Return (x, y) of the center of cell containing provided text 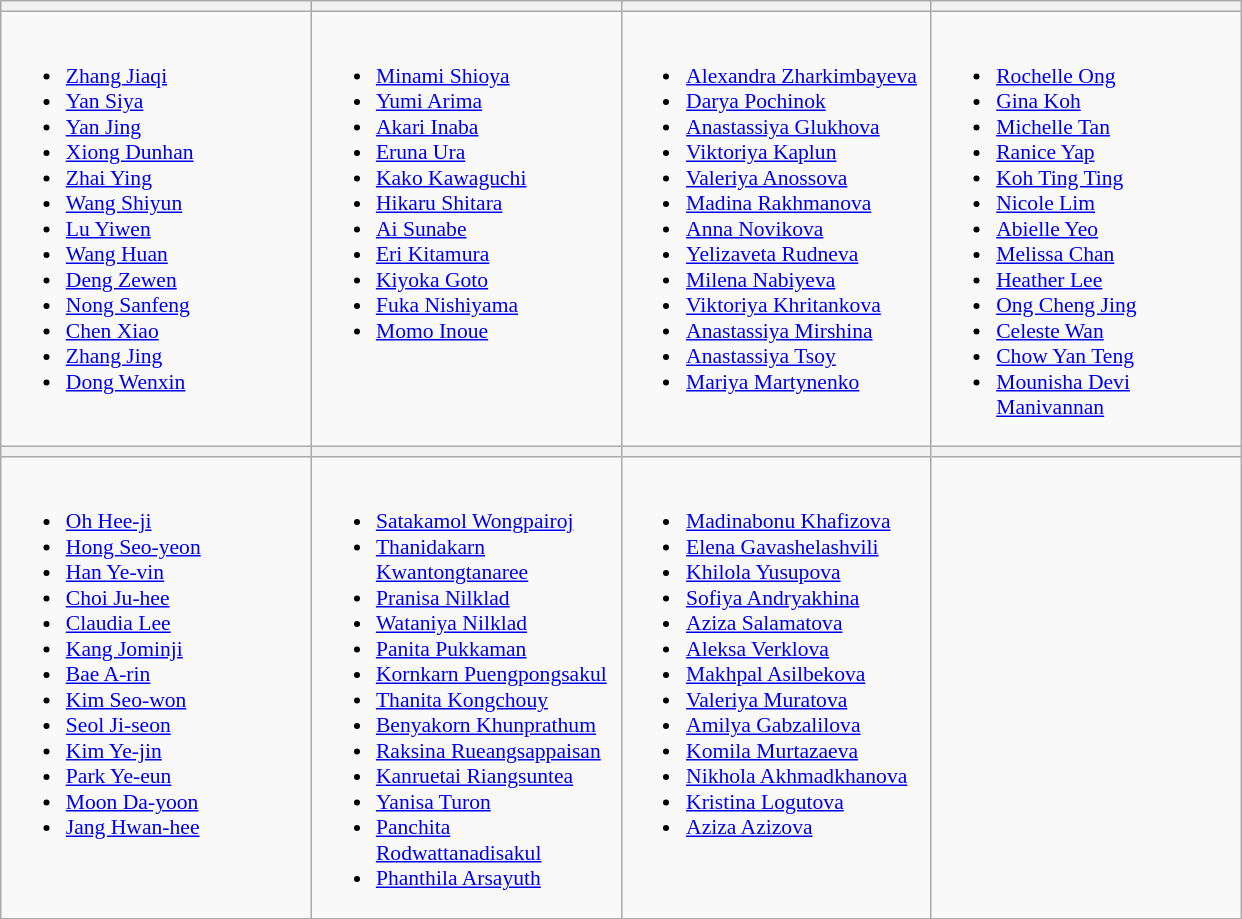
Oh Hee-jiHong Seo-yeonHan Ye-vinChoi Ju-heeClaudia LeeKang JominjiBae A-rinKim Seo-wonSeol Ji-seonKim Ye-jinPark Ye-eunMoon Da-yoonJang Hwan-hee (156, 688)
Zhang JiaqiYan SiyaYan JingXiong DunhanZhai YingWang ShiyunLu YiwenWang HuanDeng ZewenNong SanfengChen XiaoZhang JingDong Wenxin (156, 229)
Minami ShioyaYumi ArimaAkari InabaEruna UraKako KawaguchiHikaru ShitaraAi SunabeEri KitamuraKiyoka GotoFuka NishiyamaMomo Inoue (466, 229)
